Return (x, y) of the center of cell containing provided text 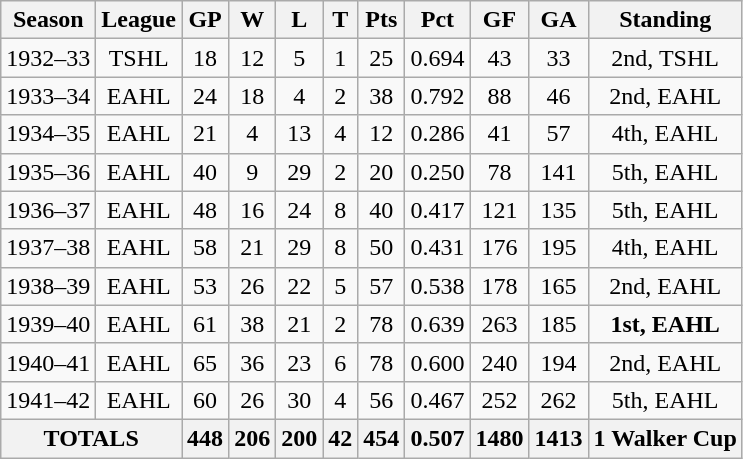
16 (252, 210)
1st, EAHL (665, 324)
53 (206, 286)
195 (558, 248)
1932–33 (48, 58)
43 (500, 58)
Standing (665, 20)
0.694 (438, 58)
0.792 (438, 96)
1480 (500, 438)
Season (48, 20)
454 (382, 438)
1413 (558, 438)
135 (558, 210)
23 (300, 362)
194 (558, 362)
1 (340, 58)
448 (206, 438)
48 (206, 210)
58 (206, 248)
0.507 (438, 438)
33 (558, 58)
185 (558, 324)
252 (500, 400)
GA (558, 20)
56 (382, 400)
41 (500, 134)
0.467 (438, 400)
GF (500, 20)
13 (300, 134)
0.250 (438, 172)
60 (206, 400)
9 (252, 172)
178 (500, 286)
0.600 (438, 362)
240 (500, 362)
206 (252, 438)
61 (206, 324)
1940–41 (48, 362)
0.538 (438, 286)
League (139, 20)
0.286 (438, 134)
TSHL (139, 58)
1937–38 (48, 248)
22 (300, 286)
141 (558, 172)
1938–39 (48, 286)
42 (340, 438)
65 (206, 362)
46 (558, 96)
1936–37 (48, 210)
263 (500, 324)
6 (340, 362)
0.417 (438, 210)
165 (558, 286)
2nd, TSHL (665, 58)
1 Walker Cup (665, 438)
121 (500, 210)
L (300, 20)
88 (500, 96)
1934–35 (48, 134)
GP (206, 20)
1939–40 (48, 324)
W (252, 20)
1941–42 (48, 400)
1933–34 (48, 96)
200 (300, 438)
50 (382, 248)
0.639 (438, 324)
30 (300, 400)
TOTALS (92, 438)
176 (500, 248)
20 (382, 172)
Pts (382, 20)
1935–36 (48, 172)
25 (382, 58)
0.431 (438, 248)
Pct (438, 20)
262 (558, 400)
36 (252, 362)
T (340, 20)
